Pinpoint the cell where the given text exists, returning its (X, Y) midpoint coordinate. 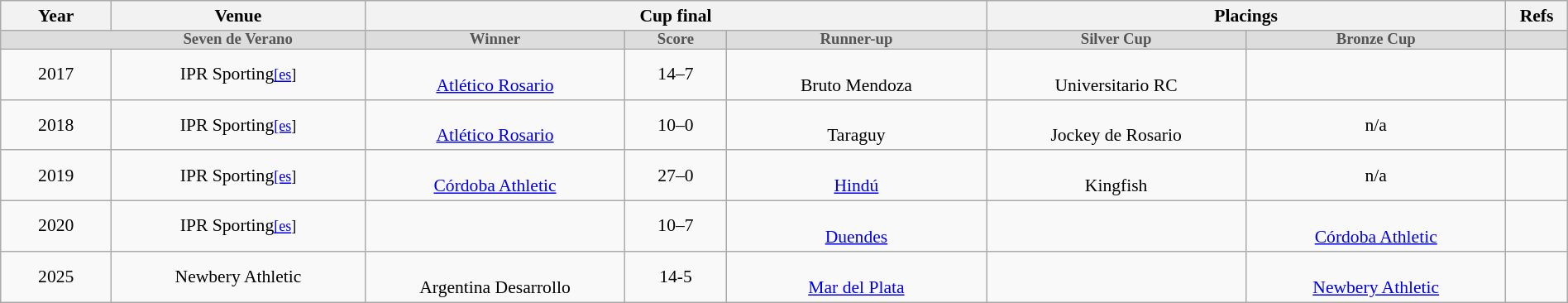
Year (56, 16)
Argentina Desarrollo (495, 277)
Hindú (856, 176)
10–7 (676, 227)
Silver Cup (1116, 40)
2025 (56, 277)
14–7 (676, 75)
Mar del Plata (856, 277)
Placings (1245, 16)
2020 (56, 227)
Score (676, 40)
Runner-up (856, 40)
Universitario RC (1116, 75)
10–0 (676, 124)
2017 (56, 75)
2019 (56, 176)
Cup final (675, 16)
Refs (1537, 16)
Venue (238, 16)
14-5 (676, 277)
2018 (56, 124)
Taraguy (856, 124)
Kingfish (1116, 176)
Jockey de Rosario (1116, 124)
Duendes (856, 227)
Bruto Mendoza (856, 75)
Bronze Cup (1376, 40)
27–0 (676, 176)
Winner (495, 40)
Seven de Verano (238, 40)
